Find where the given text appears and provide that cell's center as (X, Y) coordinate. 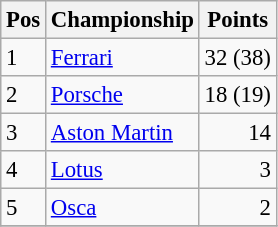
Lotus (123, 170)
Porsche (123, 95)
Aston Martin (123, 133)
1 (24, 58)
Pos (24, 20)
Points (238, 20)
18 (19) (238, 95)
4 (24, 170)
Ferrari (123, 58)
5 (24, 208)
Championship (123, 20)
14 (238, 133)
32 (38) (238, 58)
Osca (123, 208)
